Return the [x, y] coordinate for the center point of the cell that contains the specified text.  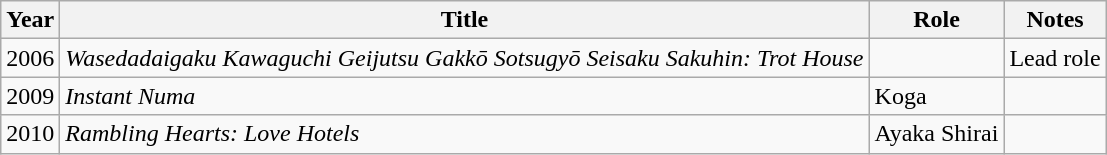
2006 [30, 58]
Lead role [1055, 58]
Rambling Hearts: Love Hotels [464, 134]
Wasedadaigaku Kawaguchi Geijutsu Gakkō Sotsugyō Seisaku Sakuhin: Trot House [464, 58]
Koga [936, 96]
Title [464, 20]
Ayaka Shirai [936, 134]
2010 [30, 134]
Year [30, 20]
2009 [30, 96]
Instant Numa [464, 96]
Role [936, 20]
Notes [1055, 20]
